Provide the [X, Y] coordinate of the cell's center where the given text is located.  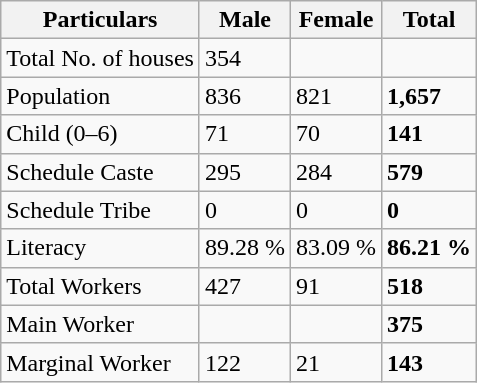
Male [244, 20]
Particulars [100, 20]
Female [336, 20]
Marginal Worker [100, 362]
579 [430, 172]
Total No. of houses [100, 58]
354 [244, 58]
Schedule Caste [100, 172]
143 [430, 362]
375 [430, 324]
Total [430, 20]
295 [244, 172]
Child (0–6) [100, 134]
91 [336, 286]
284 [336, 172]
122 [244, 362]
89.28 % [244, 248]
518 [430, 286]
427 [244, 286]
141 [430, 134]
1,657 [430, 96]
Total Workers [100, 286]
86.21 % [430, 248]
83.09 % [336, 248]
71 [244, 134]
821 [336, 96]
Main Worker [100, 324]
21 [336, 362]
Population [100, 96]
Literacy [100, 248]
Schedule Tribe [100, 210]
70 [336, 134]
836 [244, 96]
